Determine the [X, Y] coordinate at the center of the cell enclosing the given text.  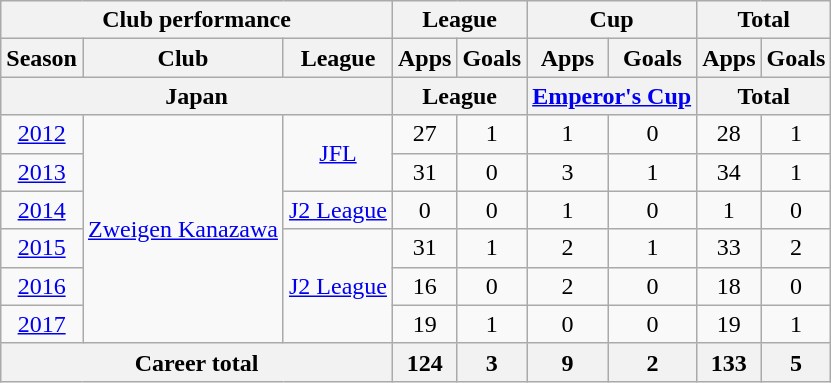
33 [729, 248]
2016 [42, 286]
2017 [42, 324]
2015 [42, 248]
Season [42, 58]
9 [568, 362]
2012 [42, 134]
JFL [338, 153]
5 [796, 362]
Emperor's Cup [612, 96]
2013 [42, 172]
Zweigen Kanazawa [182, 229]
Cup [612, 20]
Career total [197, 362]
34 [729, 172]
Japan [197, 96]
124 [424, 362]
133 [729, 362]
2014 [42, 210]
Club [182, 58]
18 [729, 286]
27 [424, 134]
Club performance [197, 20]
16 [424, 286]
28 [729, 134]
